Scan for the cell matching the given text and deliver its [x, y] coordinate at center. 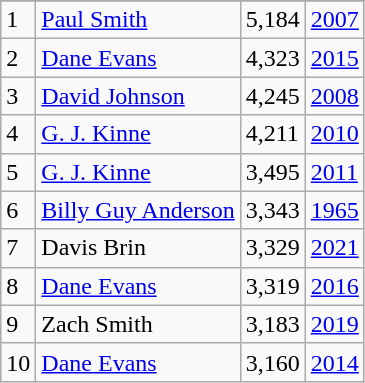
3,343 [272, 210]
Zach Smith [138, 324]
4,211 [272, 134]
2007 [334, 20]
5 [18, 172]
David Johnson [138, 96]
3,183 [272, 324]
1 [18, 20]
2019 [334, 324]
Davis Brin [138, 248]
3,160 [272, 362]
8 [18, 286]
9 [18, 324]
2010 [334, 134]
4 [18, 134]
2021 [334, 248]
2008 [334, 96]
2014 [334, 362]
2015 [334, 58]
3,495 [272, 172]
3,329 [272, 248]
Billy Guy Anderson [138, 210]
4,245 [272, 96]
3 [18, 96]
10 [18, 362]
3,319 [272, 286]
2011 [334, 172]
7 [18, 248]
4,323 [272, 58]
2016 [334, 286]
Paul Smith [138, 20]
5,184 [272, 20]
2 [18, 58]
6 [18, 210]
1965 [334, 210]
